Determine the (X, Y) coordinate at the center of the cell enclosing the given text.  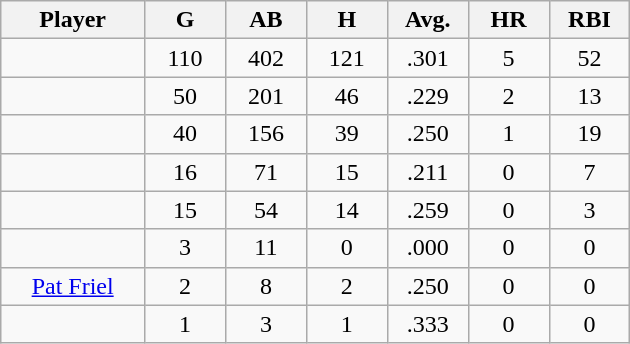
.301 (428, 58)
8 (266, 286)
46 (346, 96)
7 (590, 172)
Avg. (428, 20)
H (346, 20)
Pat Friel (73, 286)
110 (186, 58)
13 (590, 96)
AB (266, 20)
5 (508, 58)
201 (266, 96)
16 (186, 172)
G (186, 20)
14 (346, 210)
.333 (428, 324)
52 (590, 58)
.000 (428, 248)
402 (266, 58)
Player (73, 20)
40 (186, 134)
50 (186, 96)
HR (508, 20)
.259 (428, 210)
11 (266, 248)
71 (266, 172)
156 (266, 134)
.211 (428, 172)
.229 (428, 96)
RBI (590, 20)
19 (590, 134)
39 (346, 134)
54 (266, 210)
121 (346, 58)
